For the text-containing cell, return its midpoint in (x, y) coordinate format. 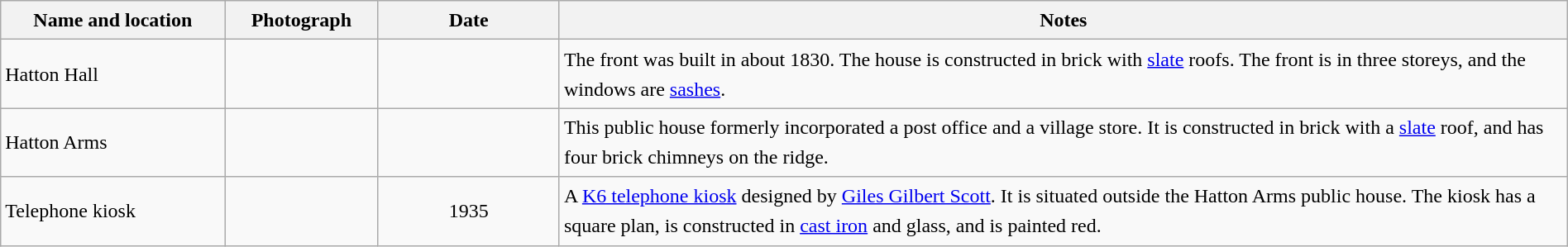
Hatton Arms (112, 142)
Photograph (301, 20)
The front was built in about 1830. The house is constructed in brick with slate roofs. The front is in three storeys, and the windows are sashes. (1064, 74)
Telephone kiosk (112, 211)
Name and location (112, 20)
Notes (1064, 20)
Date (468, 20)
Hatton Hall (112, 74)
1935 (468, 211)
